Search for the cell housing the specified text and yield its [x, y] center coordinate. 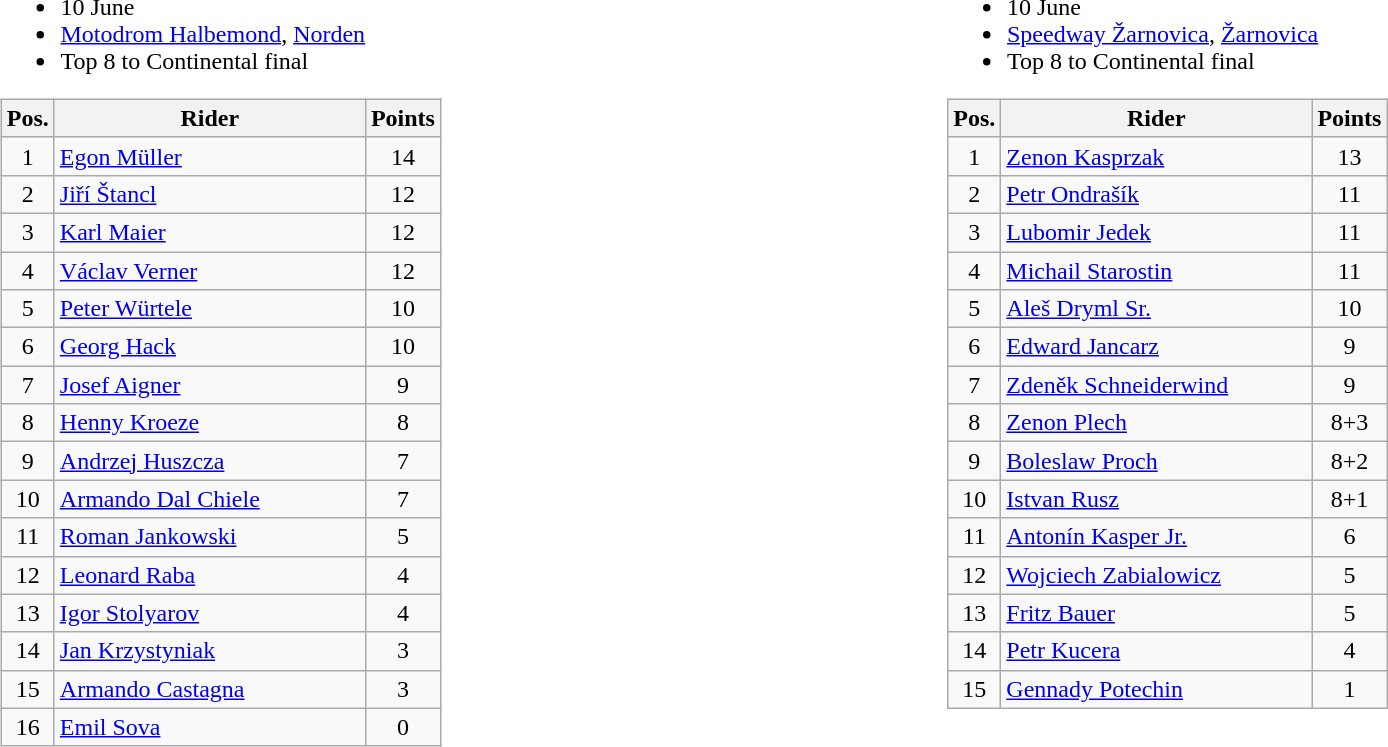
0 [402, 727]
Armando Dal Chiele [210, 499]
Henny Kroeze [210, 423]
Václav Verner [210, 271]
Zenon Plech [1156, 423]
8+3 [1350, 423]
Roman Jankowski [210, 537]
Edward Jancarz [1156, 347]
Emil Sova [210, 727]
Peter Würtele [210, 309]
Igor Stolyarov [210, 613]
Wojciech Zabialowicz [1156, 575]
Gennady Potechin [1156, 689]
Michail Starostin [1156, 271]
Fritz Bauer [1156, 613]
8+1 [1350, 499]
Petr Ondrašík [1156, 194]
Armando Castagna [210, 689]
Petr Kucera [1156, 651]
Zdeněk Schneiderwind [1156, 385]
Zenon Kasprzak [1156, 156]
Georg Hack [210, 347]
Leonard Raba [210, 575]
Aleš Dryml Sr. [1156, 309]
Jiří Štancl [210, 194]
Karl Maier [210, 232]
Istvan Rusz [1156, 499]
8+2 [1350, 461]
16 [28, 727]
Egon Müller [210, 156]
Antonín Kasper Jr. [1156, 537]
Josef Aigner [210, 385]
Jan Krzystyniak [210, 651]
Boleslaw Proch [1156, 461]
Lubomir Jedek [1156, 232]
Andrzej Huszcza [210, 461]
